Output the [X, Y] coordinate of the center of the cell containing the given text.  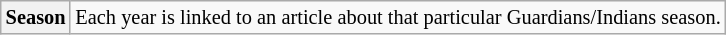
Each year is linked to an article about that particular Guardians/Indians season. [398, 17]
Season [36, 17]
